Return the [X, Y] coordinate for the center point of the cell that contains the specified text.  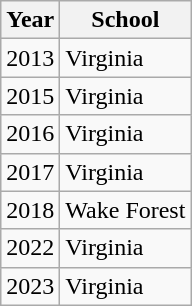
2015 [30, 96]
2013 [30, 58]
Year [30, 20]
2018 [30, 210]
2016 [30, 134]
2022 [30, 248]
School [126, 20]
2023 [30, 286]
2017 [30, 172]
Wake Forest [126, 210]
